Provide the (X, Y) coordinate of the cell's center where the given text is located.  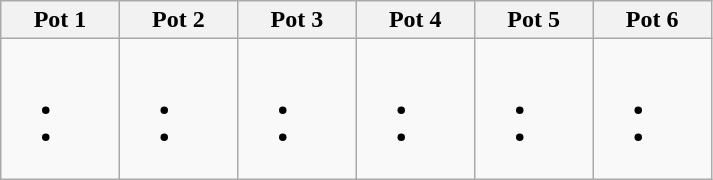
Pot 6 (652, 20)
Pot 5 (533, 20)
Pot 2 (178, 20)
Pot 1 (60, 20)
Pot 3 (297, 20)
Pot 4 (415, 20)
